Detect which cell encompasses the target text, then output its [X, Y] center coordinate. 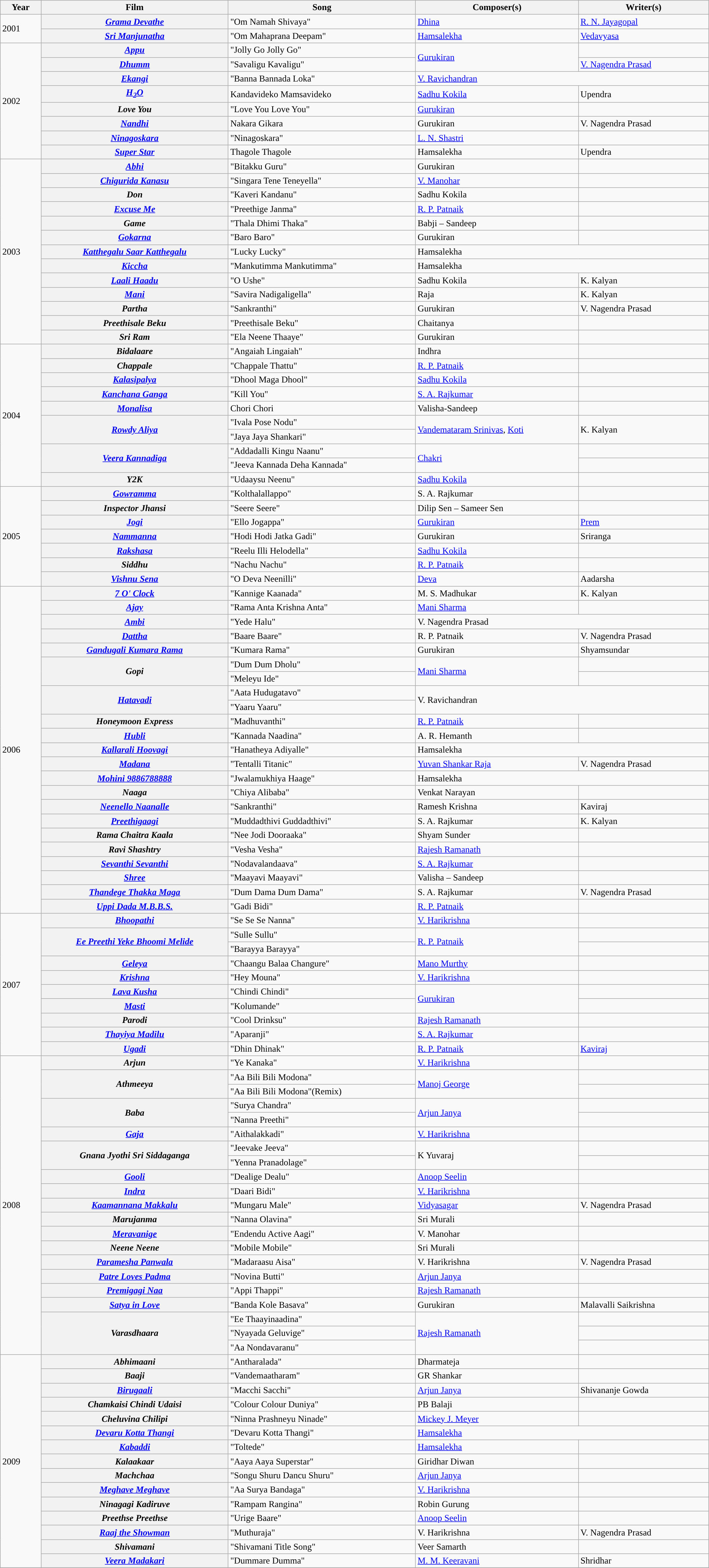
"Ye Kanaka" [322, 1063]
"Baro Baro" [322, 237]
Gowramma [135, 494]
"Kill You" [322, 394]
Gnana Jyothi Sri Siddaganga [135, 1155]
"Madaraasu Aisa" [322, 1262]
Inspector Jhansi [135, 508]
R. N. Jayagopal [644, 22]
Monalisa [135, 408]
"Kaveri Kandanu" [322, 195]
Shyam Sunder [497, 835]
Venkat Narayan [497, 792]
Thayiya Madilu [135, 1034]
Rama Chaitra Kaala [135, 835]
Giridhar Diwan [497, 1461]
"Singara Tene Teneyella" [322, 181]
"Jeevake Jeeva" [322, 1148]
M. S. Madhukar [497, 593]
"O Deva Neenilli" [322, 579]
Dhina [497, 22]
"Dhool Maga Dhool" [322, 380]
"Nyayada Geluvige" [322, 1333]
Chori Chori [322, 408]
Mani [135, 294]
Veer Samarth [497, 1547]
"O Ushe" [322, 280]
Vedavyasa [644, 36]
"Om Mahaprana Deepam" [322, 36]
"Ivala Pose Nodu" [322, 422]
Shree [135, 878]
"Jwalamukhiya Haage" [322, 778]
Gokarna [135, 237]
Indhra [497, 351]
Jogi [135, 522]
Kalaakaar [135, 1461]
"Daari Bidi" [322, 1191]
"Gadi Bidi" [322, 906]
Kalasipalya [135, 380]
Preethisale Beku [135, 323]
M. M. Keeravani [497, 1561]
"Om Namah Shivaya" [322, 22]
"Toltede" [322, 1447]
Thandege Thakka Maga [135, 892]
"Angaiah Lingaiah" [322, 351]
Bhoopathi [135, 920]
Baba [135, 1113]
"Lucky Lucky" [322, 252]
"Endendu Active Aagi" [322, 1233]
Love You [135, 109]
"Novina Butti" [322, 1276]
Abhi [135, 166]
Game [135, 223]
Varasdhaara [135, 1333]
"Mungaru Male" [322, 1205]
"Urige Baare" [322, 1518]
Prem [644, 522]
"Preethige Janma" [322, 209]
"Aa Surya Bandaga" [322, 1490]
"Barayya Barayya" [322, 949]
Manoj George [497, 1084]
Machchaa [135, 1475]
2002 [21, 101]
2008 [21, 1205]
Grama Devathe [135, 22]
2009 [21, 1461]
Meghave Meghave [135, 1490]
Excuse Me [135, 209]
"Surya Chandra" [322, 1106]
Vidyasagar [497, 1205]
2001 [21, 29]
"Seere Seere" [322, 508]
Marujanma [135, 1219]
Ravi Shashtry [135, 849]
"Yenna Pranadolage" [322, 1162]
"Vesha Vesha" [322, 849]
Mohini 9886788888 [135, 778]
L. N. Shastri [497, 138]
Vandemataram Srinivas, Koti [497, 430]
Shivananje Gowda [644, 1390]
Sri Manjunatha [135, 36]
Nakara Gikara [322, 124]
"Devaru Kotta Thangi" [322, 1433]
"Yede Halu" [322, 622]
Gooli [135, 1177]
Valisha – Sandeep [497, 878]
Deva [497, 579]
"Udaaysu Neenu" [322, 479]
"Nanna Preethi" [322, 1120]
2003 [21, 252]
Uppi Dada M.B.B.S. [135, 906]
Katthegalu Saar Katthegalu [135, 252]
Sri Ram [135, 337]
"Aa Nondavaranu" [322, 1347]
K Yuvaraj [497, 1155]
Shridhar [644, 1561]
"Madhuvanthi" [322, 721]
"Thala Dhimi Thaka" [322, 223]
"Ela Neene Thaaye" [322, 337]
Ambi [135, 622]
"Bitakku Guru" [322, 166]
Kabaddi [135, 1447]
"Ee Thaayinaadina" [322, 1319]
Thagole Thagole [322, 152]
"Shivamani Title Song" [322, 1547]
Ugadi [135, 1049]
Appu [135, 50]
"Nanna Olavina" [322, 1219]
"Dum Dama Dum Dama" [322, 892]
"Rampam Rangina" [322, 1504]
Baaji [135, 1376]
Cheluvina Chilipi [135, 1418]
Super Star [135, 152]
2005 [21, 536]
"Kumara Rama" [322, 650]
Nammanna [135, 536]
Birugaali [135, 1390]
"Macchi Sacchi" [322, 1390]
Satya in Love [135, 1305]
GR Shankar [497, 1376]
"Maayavi Maayavi" [322, 878]
Meravanige [135, 1233]
"Jaya Jaya Shankari" [322, 437]
Gandugali Kumara Rama [135, 650]
Ninagagi Kadiruve [135, 1504]
"Colour Colour Duniya" [322, 1404]
"Aithalakkadi" [322, 1134]
"Aparanji" [322, 1034]
Year [21, 7]
Athmeeya [135, 1084]
Honeymoon Express [135, 721]
"Banna Bannada Loka" [322, 79]
"Kannige Kaanada" [322, 593]
"Kolthalallappo" [322, 494]
Ninagoskara [135, 138]
Mano Murthy [497, 963]
Gopi [135, 671]
Kallarali Hoovagi [135, 750]
PB Balaji [497, 1404]
A. R. Hemanth [497, 735]
Dattha [135, 636]
"Antharalada" [322, 1362]
Kandavideko Mamsavideko [322, 94]
"Ello Jogappa" [322, 522]
"Baare Baare" [322, 636]
"Savira Nadigaligella" [322, 294]
"Se Se Se Nanna" [322, 920]
"Chappale Thattu" [322, 366]
Malavalli Saikrishna [644, 1305]
"Chiya Alibaba" [322, 792]
"Kolumande" [322, 1006]
Arjun [135, 1063]
Dhumm [135, 64]
Raaj the Showman [135, 1532]
Dilip Sen – Sameer Sen [497, 508]
Premigagi Naa [135, 1291]
"Aa Bili Bili Modona" [322, 1077]
Chappale [135, 366]
Sevanthi Sevanthi [135, 864]
Partha [135, 308]
Kanchana Ganga [135, 394]
"Tentalli Titanic" [322, 764]
Madana [135, 764]
"Hey Mouna" [322, 977]
"Kannada Naadina" [322, 735]
"Mankutimma Mankutimma" [322, 266]
Paramesha Panwala [135, 1262]
Shivamani [135, 1547]
Ekangi [135, 79]
Vishnu Sena [135, 579]
Rowdy Aliya [135, 430]
H2O [135, 94]
2004 [21, 416]
Ramesh Krishna [497, 807]
"Banda Kole Basava" [322, 1305]
"Sulle Sullu" [322, 935]
Neene Neene [135, 1248]
Siddhu [135, 565]
Neenello Naanalle [135, 807]
Veera Kannadiga [135, 458]
Babji – Sandeep [497, 223]
Composer(s) [497, 7]
"Aa Bili Bili Modona"(Remix) [322, 1091]
"Appi Thappi" [322, 1291]
"Dhin Dhinak" [322, 1049]
Laali Haadu [135, 280]
Song [322, 7]
Valisha-Sandeep [497, 408]
"Nachu Nachu" [322, 565]
Aadarsha [644, 579]
Preethse Preethse [135, 1518]
"Addadalli Kingu Naanu" [322, 451]
Sriranga [644, 536]
Don [135, 195]
Bidalaare [135, 351]
"Hanatheya Adiyalle" [322, 750]
Naaga [135, 792]
"Dummare Dumma" [322, 1561]
"Aata Hudugatavo" [322, 693]
"Songu Shuru Dancu Shuru" [322, 1475]
Masti [135, 1006]
Writer(s) [644, 7]
Dharmateja [497, 1362]
"Preethisale Beku" [322, 323]
Ee Preethi Yeke Bhoomi Melide [135, 942]
Y2K [135, 479]
"Chaangu Balaa Changure" [322, 963]
Yuvan Shankar Raja [497, 764]
"Savaligu Kavaligu" [322, 64]
Film [135, 7]
"Love You Love You" [322, 109]
"Yaaru Yaaru" [322, 707]
Devaru Kotta Thangi [135, 1433]
"Aaya Aaya Superstar" [322, 1461]
Nandhi [135, 124]
"Dum Dum Dholu" [322, 664]
Kaamannana Makkalu [135, 1205]
Lava Kusha [135, 991]
"Muthuraja" [322, 1532]
Ajay [135, 608]
"Nee Jodi Dooraaka" [322, 835]
"Cool Drinksu" [322, 1020]
Mickey J. Meyer [497, 1418]
"Ninagoskara" [322, 138]
Rakshasa [135, 550]
Chakri [497, 458]
"Muddadthivi Guddadthivi" [322, 821]
Robin Gurung [497, 1504]
"Jeeva Kannada Deha Kannada" [322, 465]
"Reelu Illi Helodella" [322, 550]
"Dealige Dealu" [322, 1177]
"Ninna Prashneyu Ninade" [322, 1418]
"Chindi Chindi" [322, 991]
"Mobile Mobile" [322, 1248]
Geleya [135, 963]
Krishna [135, 977]
Gaja [135, 1134]
"Rama Anta Krishna Anta" [322, 608]
Patre Loves Padma [135, 1276]
Preethigaagi [135, 821]
"Jolly Go Jolly Go" [322, 50]
Hubli [135, 735]
"Hodi Hodi Jatka Gadi" [322, 536]
"Nodavalandaava" [322, 864]
Shyamsundar [644, 650]
Parodi [135, 1020]
2007 [21, 985]
2006 [21, 750]
Indra [135, 1191]
"Vandemaatharam" [322, 1376]
7 O' Clock [135, 593]
Hatavadi [135, 700]
Abhimaani [135, 1362]
Veera Madakari [135, 1561]
"Meleyu Ide" [322, 679]
Chaitanya [497, 323]
Chamkaisi Chindi Udaisi [135, 1404]
Kiccha [135, 266]
Chigurida Kanasu [135, 181]
Raja [497, 294]
